Identify which cell holds the provided text, then report its [X, Y] central coordinate. 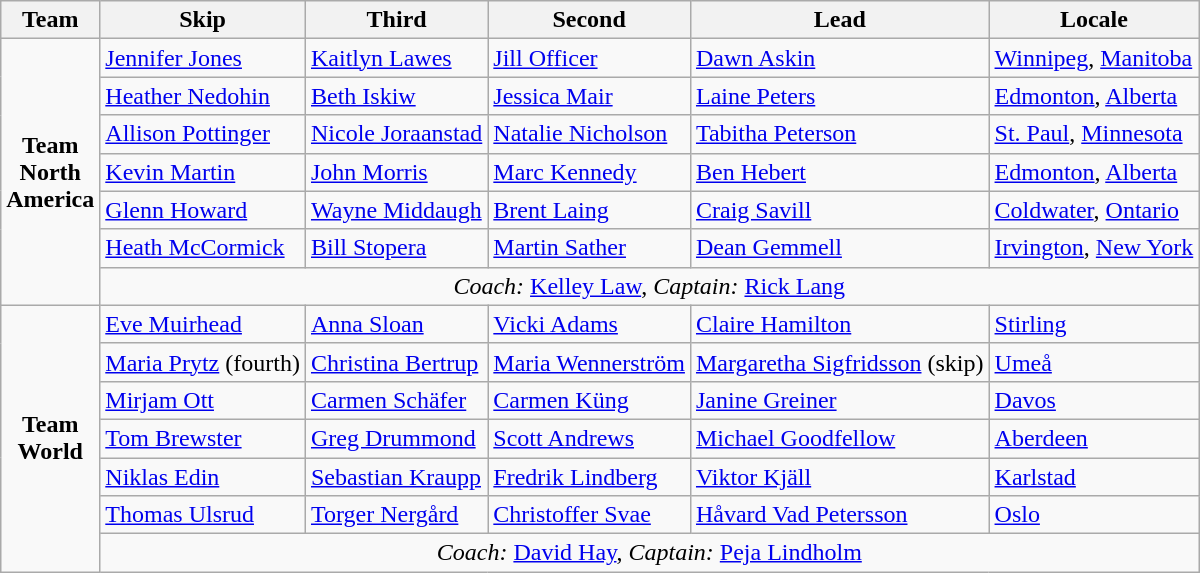
Kevin Martin [203, 172]
Jennifer Jones [203, 58]
Mirjam Ott [203, 400]
Janine Greiner [840, 400]
Glenn Howard [203, 210]
Martin Sather [590, 248]
Carmen Schäfer [396, 400]
Jill Officer [590, 58]
Dawn Askin [840, 58]
Lead [840, 20]
Nicole Joraanstad [396, 134]
Marc Kennedy [590, 172]
Thomas Ulsrud [203, 515]
Heather Nedohin [203, 96]
Laine Peters [840, 96]
Third [396, 20]
Kaitlyn Lawes [396, 58]
Craig Savill [840, 210]
Wayne Middaugh [396, 210]
Tom Brewster [203, 438]
Umeå [1094, 362]
Second [590, 20]
Dean Gemmell [840, 248]
Coach: David Hay, Captain: Peja Lindholm [650, 553]
Irvington, New York [1094, 248]
Håvard Vad Petersson [840, 515]
Tabitha Peterson [840, 134]
Christoffer Svae [590, 515]
Winnipeg, Manitoba [1094, 58]
Beth Iskiw [396, 96]
Bill Stopera [396, 248]
St. Paul, Minnesota [1094, 134]
Stirling [1094, 324]
Davos [1094, 400]
Aberdeen [1094, 438]
Claire Hamilton [840, 324]
Anna Sloan [396, 324]
Sebastian Kraupp [396, 477]
Torger Nergård [396, 515]
Greg Drummond [396, 438]
Allison Pottinger [203, 134]
Team North America [50, 172]
Margaretha Sigfridsson (skip) [840, 362]
Ben Hebert [840, 172]
Coach: Kelley Law, Captain: Rick Lang [650, 286]
Heath McCormick [203, 248]
Coldwater, Ontario [1094, 210]
Carmen Küng [590, 400]
Skip [203, 20]
Niklas Edin [203, 477]
Brent Laing [590, 210]
Team World [50, 438]
Michael Goodfellow [840, 438]
Team [50, 20]
Christina Bertrup [396, 362]
Vicki Adams [590, 324]
Oslo [1094, 515]
Fredrik Lindberg [590, 477]
Viktor Kjäll [840, 477]
Scott Andrews [590, 438]
Karlstad [1094, 477]
Maria Prytz (fourth) [203, 362]
Locale [1094, 20]
Natalie Nicholson [590, 134]
Jessica Mair [590, 96]
Maria Wennerström [590, 362]
John Morris [396, 172]
Eve Muirhead [203, 324]
